Search for the cell housing the specified text and yield its [x, y] center coordinate. 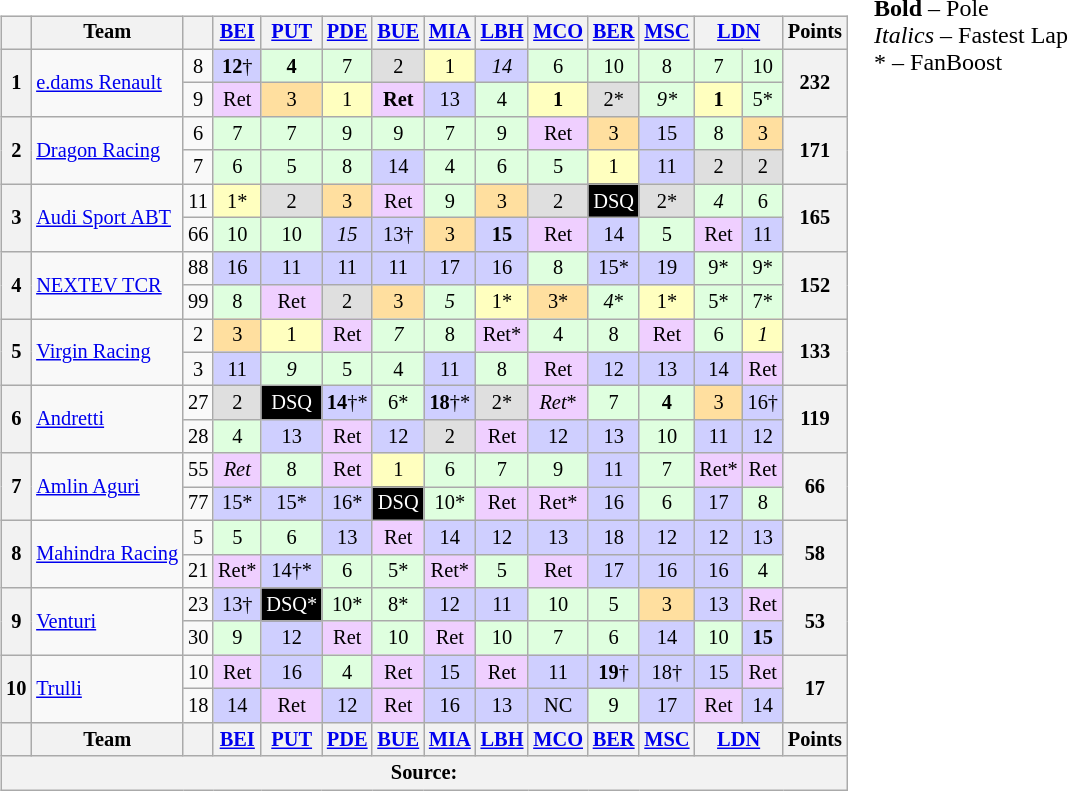
30 [198, 638]
18†* [450, 403]
Andretti [107, 420]
NC [558, 706]
232 [815, 82]
21 [198, 571]
8* [398, 605]
27 [198, 403]
88 [198, 268]
3* [558, 302]
Trulli [107, 688]
133 [815, 352]
Mahindra Racing [107, 554]
28 [198, 437]
Amlin Aguri [107, 486]
119 [815, 420]
58 [815, 554]
16† [763, 403]
e.dams Renault [107, 82]
77 [198, 504]
Virgin Racing [107, 352]
18† [666, 672]
55 [198, 470]
16* [347, 504]
6* [398, 403]
99 [198, 302]
171 [815, 150]
152 [815, 284]
Venturi [107, 622]
7* [763, 302]
Dragon Racing [107, 150]
19 [666, 268]
53 [815, 622]
DSQ* [292, 605]
NEXTEV TCR [107, 284]
4* [614, 302]
Source: [424, 773]
12† [237, 66]
23 [198, 605]
165 [815, 218]
19† [614, 672]
Audi Sport ABT [107, 218]
